Scan for the cell matching the given text and deliver its (X, Y) coordinate at center. 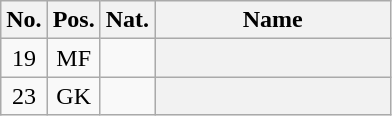
Nat. (127, 20)
No. (24, 20)
Pos. (74, 20)
23 (24, 96)
Name (273, 20)
19 (24, 58)
MF (74, 58)
GK (74, 96)
